Pinpoint the cell where the given text exists, returning its (X, Y) midpoint coordinate. 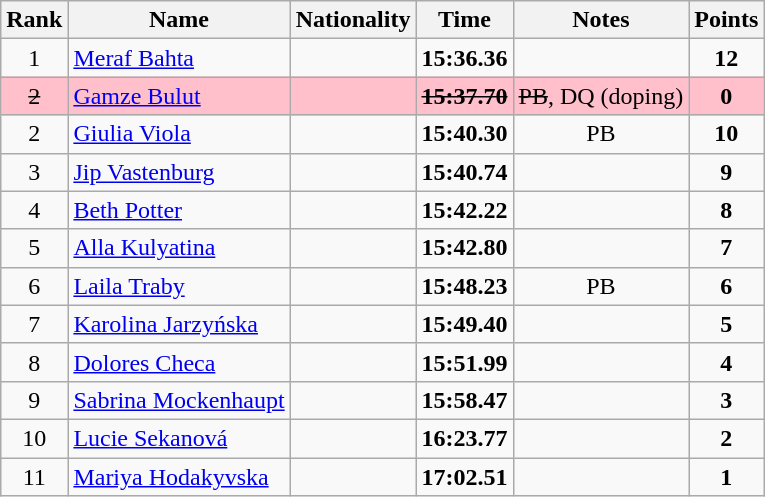
Lucie Sekanová (179, 438)
Dolores Checa (179, 362)
15:40.74 (464, 172)
15:58.47 (464, 400)
Name (179, 20)
Sabrina Mockenhaupt (179, 400)
Gamze Bulut (179, 96)
Time (464, 20)
PB, DQ (doping) (601, 96)
Karolina Jarzyńska (179, 324)
Notes (601, 20)
15:51.99 (464, 362)
Rank (34, 20)
15:42.80 (464, 248)
15:49.40 (464, 324)
Jip Vastenburg (179, 172)
Laila Traby (179, 286)
Points (726, 20)
Giulia Viola (179, 134)
11 (34, 477)
15:40.30 (464, 134)
17:02.51 (464, 477)
15:37.70 (464, 96)
16:23.77 (464, 438)
Nationality (353, 20)
12 (726, 58)
Mariya Hodakyvska (179, 477)
15:48.23 (464, 286)
15:42.22 (464, 210)
15:36.36 (464, 58)
Meraf Bahta (179, 58)
Alla Kulyatina (179, 248)
Beth Potter (179, 210)
0 (726, 96)
